Extract the (x, y) coordinate from the center of the cell holding the provided text.  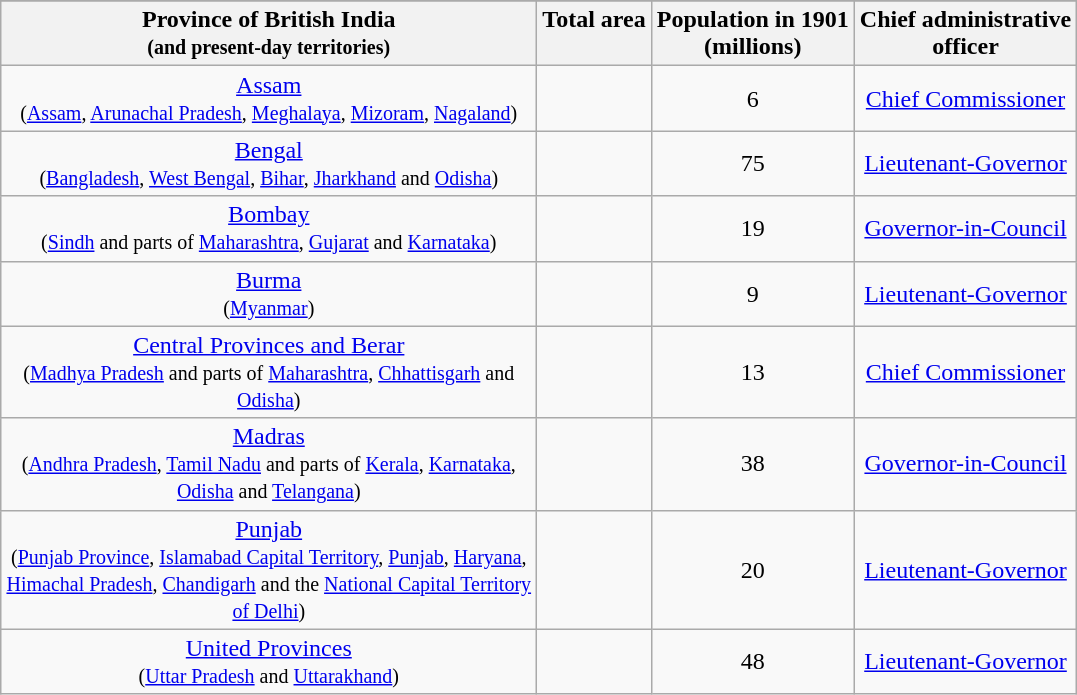
Burma (Myanmar) (269, 294)
75 (752, 164)
United Provinces(Uttar Pradesh and Uttarakhand) (269, 662)
48 (752, 662)
Assam (Assam, Arunachal Pradesh, Meghalaya, Mizoram, Nagaland) (269, 98)
13 (752, 372)
19 (752, 228)
38 (752, 464)
Chief administrativeofficer (965, 34)
Punjab(Punjab Province, Islamabad Capital Territory, Punjab, Haryana, Himachal Pradesh, Chandigarh and the National Capital Territory of Delhi) (269, 570)
9 (752, 294)
Madras (Andhra Pradesh, Tamil Nadu and parts of Kerala, Karnataka, Odisha and Telangana) (269, 464)
Central Provinces and Berar (Madhya Pradesh and parts of Maharashtra, Chhattisgarh and Odisha) (269, 372)
Bombay(Sindh and parts of Maharashtra, Gujarat and Karnataka) (269, 228)
6 (752, 98)
Total area (594, 34)
Bengal (Bangladesh, West Bengal, Bihar, Jharkhand and Odisha) (269, 164)
Population in 1901(millions) (752, 34)
Province of British India(and present-day territories) (269, 34)
20 (752, 570)
